Scan for the cell matching the given text and deliver its (x, y) coordinate at center. 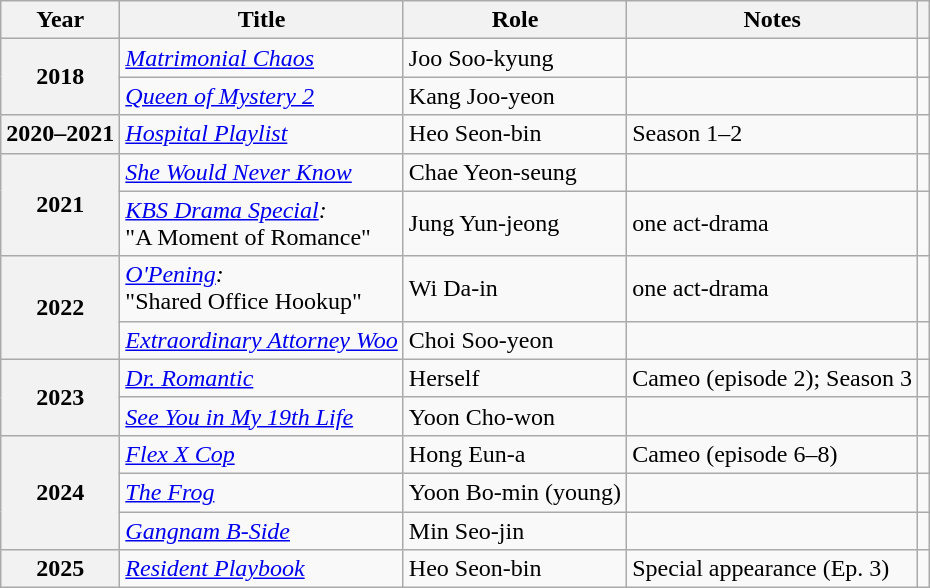
Season 1–2 (772, 134)
Gangnam B-Side (262, 531)
Jung Yun-jeong (514, 224)
Matrimonial Chaos (262, 58)
Cameo (episode 2); Season 3 (772, 378)
2025 (60, 569)
2024 (60, 492)
Wi Da-in (514, 288)
Role (514, 20)
She Would Never Know (262, 172)
2023 (60, 397)
Resident Playbook (262, 569)
KBS Drama Special:"A Moment of Romance" (262, 224)
Hong Eun-a (514, 454)
Joo Soo-kyung (514, 58)
The Frog (262, 492)
Hospital Playlist (262, 134)
Year (60, 20)
Choi Soo-yeon (514, 340)
Title (262, 20)
Kang Joo-yeon (514, 96)
Notes (772, 20)
Chae Yeon-seung (514, 172)
Extraordinary Attorney Woo (262, 340)
Yoon Cho-won (514, 416)
2021 (60, 204)
Min Seo-jin (514, 531)
Special appearance (Ep. 3) (772, 569)
O'Pening:"Shared Office Hookup" (262, 288)
Dr. Romantic (262, 378)
Yoon Bo-min (young) (514, 492)
Herself (514, 378)
Cameo (episode 6–8) (772, 454)
See You in My 19th Life (262, 416)
2018 (60, 77)
Flex X Cop (262, 454)
Queen of Mystery 2 (262, 96)
2022 (60, 308)
2020–2021 (60, 134)
